For the text-containing cell, return its midpoint in (x, y) coordinate format. 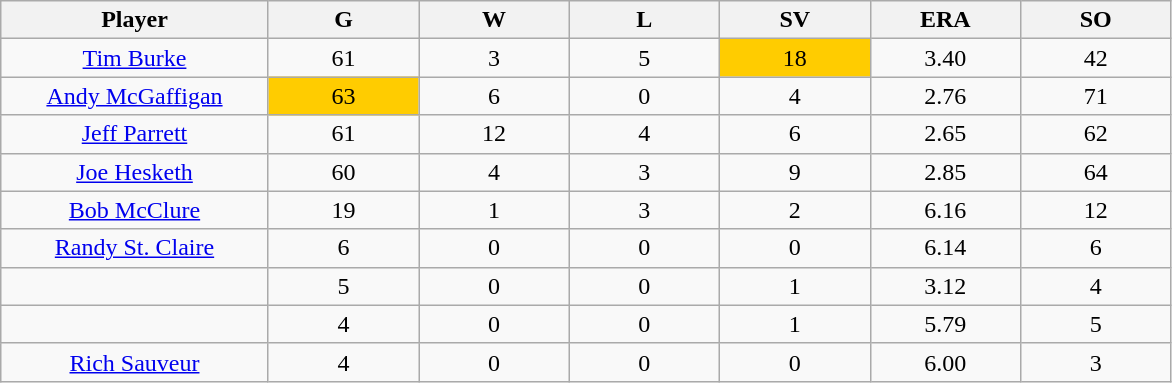
71 (1096, 96)
Jeff Parrett (134, 134)
6.16 (945, 210)
5.79 (945, 324)
2 (795, 210)
2.85 (945, 172)
2.65 (945, 134)
G (343, 20)
62 (1096, 134)
64 (1096, 172)
Rich Sauveur (134, 362)
6.14 (945, 248)
3.40 (945, 58)
2.76 (945, 96)
Andy McGaffigan (134, 96)
Player (134, 20)
Joe Hesketh (134, 172)
19 (343, 210)
SV (795, 20)
6.00 (945, 362)
Tim Burke (134, 58)
Bob McClure (134, 210)
3.12 (945, 286)
63 (343, 96)
9 (795, 172)
ERA (945, 20)
18 (795, 58)
60 (343, 172)
Randy St. Claire (134, 248)
SO (1096, 20)
W (494, 20)
L (644, 20)
42 (1096, 58)
